For the text-containing cell, return its midpoint in (X, Y) coordinate format. 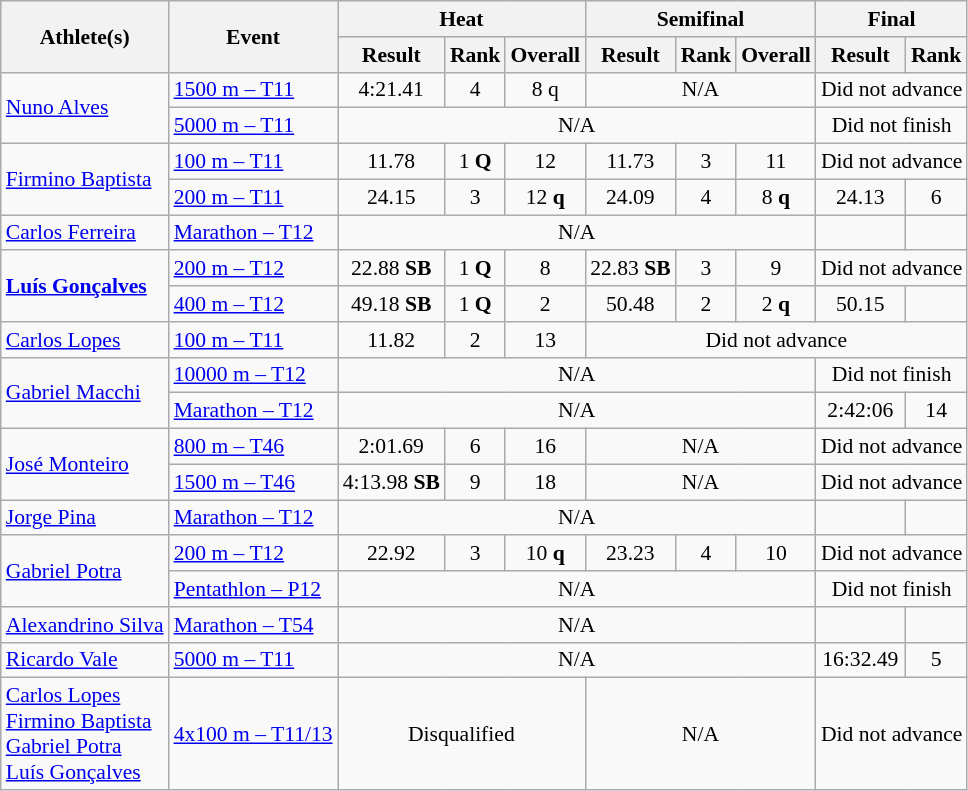
Semifinal (700, 19)
24.09 (630, 197)
23.23 (630, 554)
Final (892, 19)
Pentathlon – P12 (254, 589)
Alexandrino Silva (85, 625)
10 q (545, 554)
1500 m – T46 (254, 482)
Carlos Lopes (85, 340)
5 (936, 660)
Carlos Ferreira (85, 233)
49.18 SB (392, 304)
200 m – T11 (254, 197)
Carlos LopesFirmino BaptistaGabriel PotraLuís Gonçalves (85, 734)
22.88 SB (392, 269)
Gabriel Potra (85, 572)
4:21.41 (392, 90)
14 (936, 411)
22.83 SB (630, 269)
1500 m – T11 (254, 90)
Marathon – T54 (254, 625)
2:01.69 (392, 447)
2 q (776, 304)
12 (545, 162)
22.92 (392, 554)
Gabriel Macchi (85, 392)
11.82 (392, 340)
12 q (545, 197)
18 (545, 482)
11 (776, 162)
Disqualified (462, 734)
Nuno Alves (85, 108)
800 m – T46 (254, 447)
24.15 (392, 197)
2:42:06 (860, 411)
50.15 (860, 304)
400 m – T12 (254, 304)
4x100 m – T11/13 (254, 734)
4:13.98 SB (392, 482)
Athlete(s) (85, 36)
24.13 (860, 197)
Jorge Pina (85, 518)
13 (545, 340)
50.48 (630, 304)
José Monteiro (85, 464)
Heat (462, 19)
10000 m – T12 (254, 375)
Ricardo Vale (85, 660)
11.73 (630, 162)
10 (776, 554)
11.78 (392, 162)
Luís Gonçalves (85, 286)
Firmino Baptista (85, 180)
16 (545, 447)
Event (254, 36)
8 (545, 269)
16:32.49 (860, 660)
